Return the [x, y] coordinate for the center point of the cell that contains the specified text.  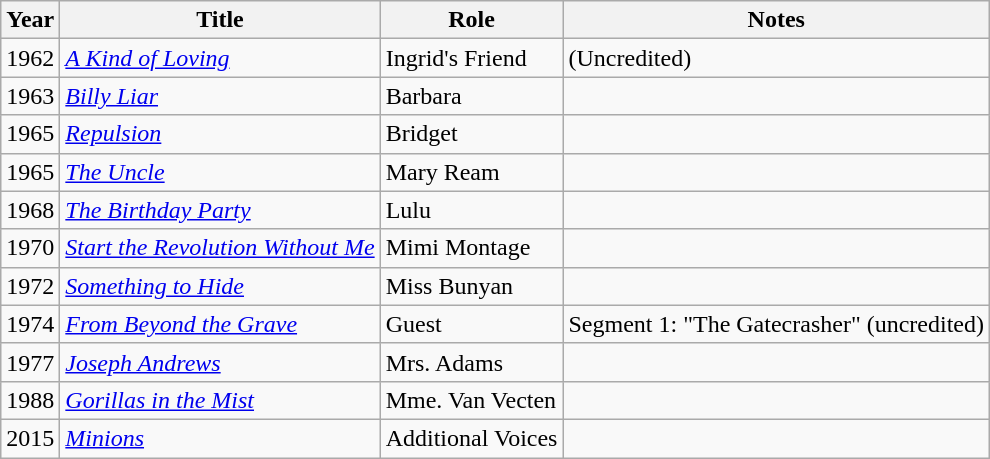
Notes [776, 20]
Additional Voices [472, 438]
Gorillas in the Mist [220, 400]
(Uncredited) [776, 58]
Lulu [472, 210]
Ingrid's Friend [472, 58]
Miss Bunyan [472, 286]
Role [472, 20]
Billy Liar [220, 96]
Title [220, 20]
1977 [30, 362]
Mimi Montage [472, 248]
1988 [30, 400]
2015 [30, 438]
Mrs. Adams [472, 362]
Bridget [472, 134]
Mary Ream [472, 172]
Year [30, 20]
Barbara [472, 96]
Mme. Van Vecten [472, 400]
Joseph Andrews [220, 362]
1970 [30, 248]
1968 [30, 210]
From Beyond the Grave [220, 324]
Repulsion [220, 134]
1974 [30, 324]
Segment 1: "The Gatecrasher" (uncredited) [776, 324]
A Kind of Loving [220, 58]
1963 [30, 96]
Start the Revolution Without Me [220, 248]
The Birthday Party [220, 210]
The Uncle [220, 172]
Minions [220, 438]
1962 [30, 58]
Guest [472, 324]
Something to Hide [220, 286]
1972 [30, 286]
